Return (x, y) of the center of cell containing provided text 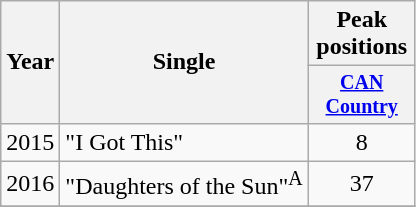
Single (184, 62)
Year (30, 62)
"Daughters of the Sun"A (184, 184)
8 (362, 142)
"I Got This" (184, 142)
2015 (30, 142)
37 (362, 184)
CAN Country (362, 94)
Peak positions (362, 34)
2016 (30, 184)
